Capture the cell that displays the provided text and extract its [X, Y] central coordinate. 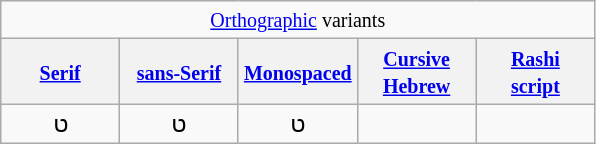
Rashiscript [536, 72]
Orthographic variants [298, 20]
Monospaced [298, 72]
CursiveHebrew [416, 72]
Serif [60, 72]
sans-Serif [180, 72]
